Search for the cell housing the specified text and yield its (X, Y) center coordinate. 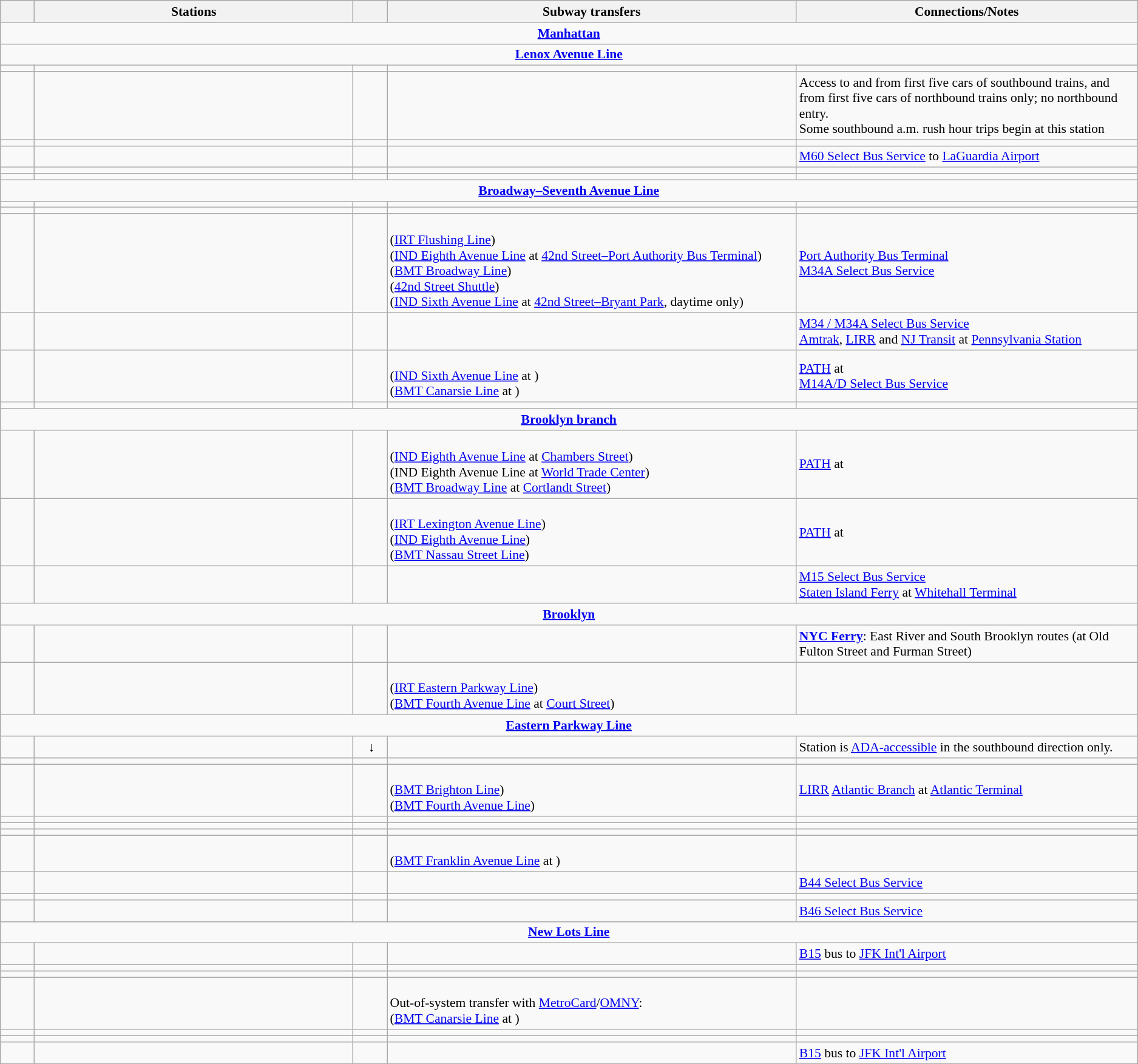
Eastern Parkway Line (569, 726)
Brooklyn branch (569, 419)
M15 Select Bus ServiceStaten Island Ferry at Whitehall Terminal (967, 585)
(IRT Lexington Avenue Line) (IND Eighth Avenue Line) (BMT Nassau Street Line) (592, 532)
B44 Select Bus Service (967, 883)
Broadway–Seventh Avenue Line (569, 191)
B46 Select Bus Service (967, 911)
NYC Ferry: East River and South Brooklyn routes (at Old Fulton Street and Furman Street) (967, 643)
(IRT Eastern Parkway Line) (BMT Fourth Avenue Line at Court Street) (592, 688)
Lenox Avenue Line (569, 55)
Stations (194, 12)
M60 Select Bus Service to LaGuardia Airport (967, 157)
(IND Eighth Avenue Line at Chambers Street) (IND Eighth Avenue Line at World Trade Center) (BMT Broadway Line at Cortlandt Street) (592, 464)
Brooklyn (569, 614)
Connections/Notes (967, 12)
Manhattan (569, 33)
LIRR Atlantic Branch at Atlantic Terminal (967, 790)
↓ (370, 747)
(BMT Franklin Avenue Line at ) (592, 853)
Subway transfers (592, 12)
New Lots Line (569, 932)
Station is ADA-accessible in the southbound direction only. (967, 747)
Out-of-system transfer with MetroCard/OMNY: (BMT Canarsie Line at ) (592, 1004)
(IND Sixth Avenue Line at ) (BMT Canarsie Line at ) (592, 376)
(BMT Brighton Line) (BMT Fourth Avenue Line) (592, 790)
M34 / M34A Select Bus ServiceAmtrak, LIRR and NJ Transit at Pennsylvania Station (967, 331)
Port Authority Bus TerminalM34A Select Bus Service (967, 263)
PATH at M14A/D Select Bus Service (967, 376)
